Locate the cell with the specified text and output its [X, Y] center coordinate. 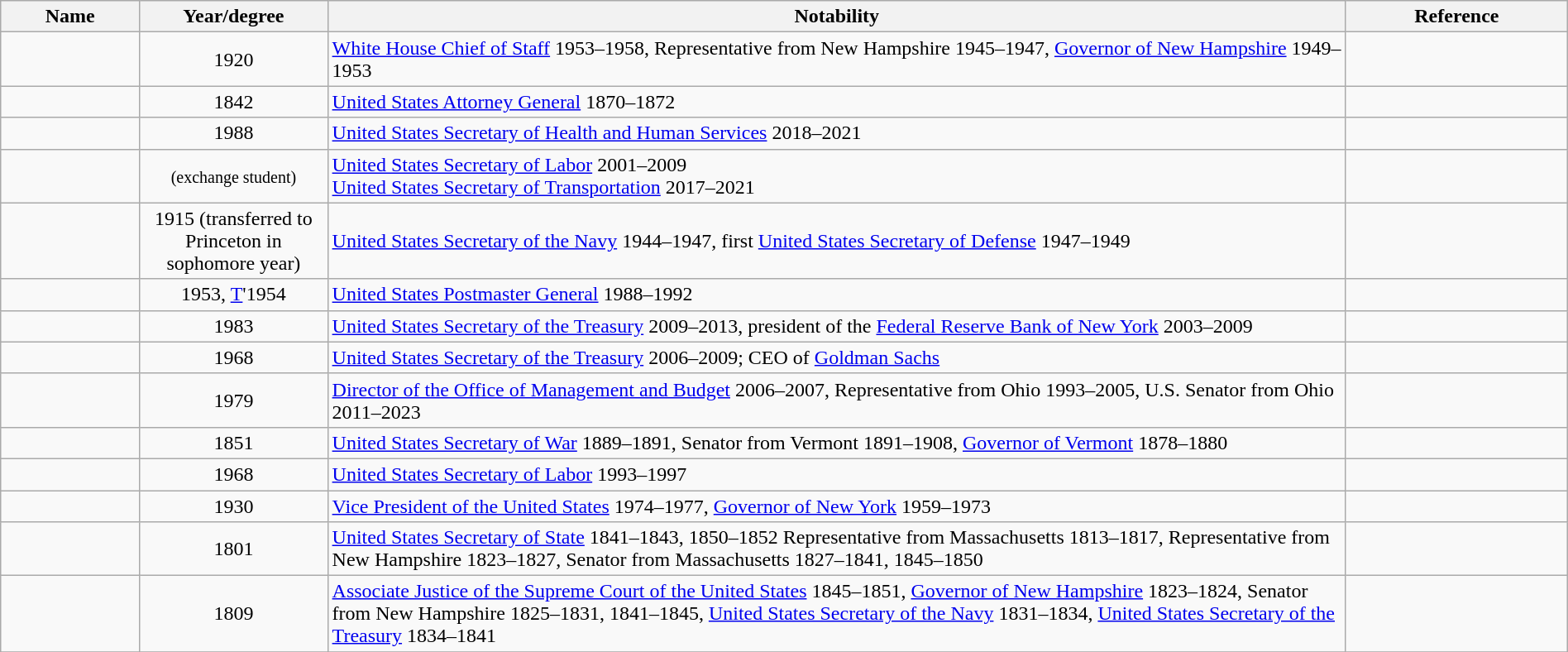
Director of the Office of Management and Budget 2006–2007, Representative from Ohio 1993–2005, U.S. Senator from Ohio 2011–2023 [837, 400]
United States Secretary of War 1889–1891, Senator from Vermont 1891–1908, Governor of Vermont 1878–1880 [837, 443]
Reference [1456, 17]
(exchange student) [233, 175]
Name [70, 17]
Notability [837, 17]
1915 (transferred to Princeton in sophomore year) [233, 241]
1930 [233, 506]
White House Chief of Staff 1953–1958, Representative from New Hampshire 1945–1947, Governor of New Hampshire 1949–1953 [837, 60]
Vice President of the United States 1974–1977, Governor of New York 1959–1973 [837, 506]
1979 [233, 400]
1920 [233, 60]
United States Postmaster General 1988–1992 [837, 295]
Year/degree [233, 17]
1988 [233, 133]
1801 [233, 549]
United States Secretary of the Treasury 2009–2013, president of the Federal Reserve Bank of New York 2003–2009 [837, 326]
1809 [233, 614]
1953, T'1954 [233, 295]
1851 [233, 443]
United States Secretary of Labor 1993–1997 [837, 474]
1842 [233, 102]
1983 [233, 326]
United States Secretary of the Treasury 2006–2009; CEO of Goldman Sachs [837, 357]
United States Attorney General 1870–1872 [837, 102]
United States Secretary of the Navy 1944–1947, first United States Secretary of Defense 1947–1949 [837, 241]
United States Secretary of Labor 2001–2009United States Secretary of Transportation 2017–2021 [837, 175]
United States Secretary of Health and Human Services 2018–2021 [837, 133]
